Pinpoint the cell where the given text exists, returning its [X, Y] midpoint coordinate. 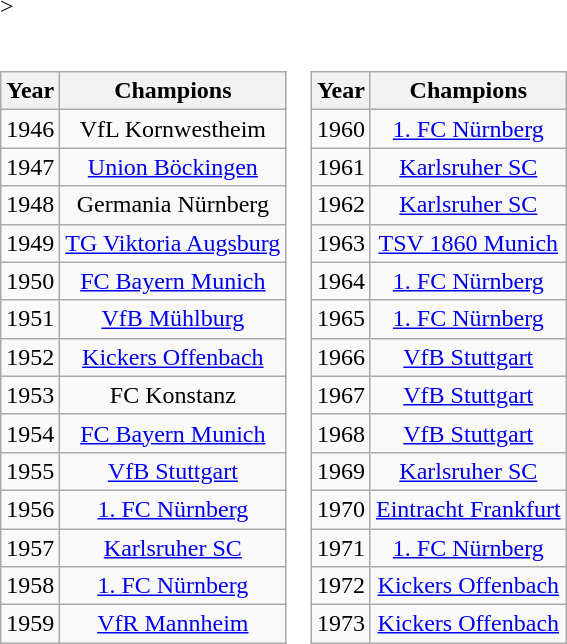
1971 [340, 547]
1957 [30, 547]
VfR Mannheim [173, 624]
1956 [30, 509]
1950 [30, 281]
Eintracht Frankfurt [468, 509]
1960 [340, 129]
1955 [30, 471]
1963 [340, 243]
1951 [30, 319]
TG Viktoria Augsburg [173, 243]
1970 [340, 509]
FC Konstanz [173, 395]
Union Böckingen [173, 167]
TSV 1860 Munich [468, 243]
1973 [340, 624]
VfB Mühlburg [173, 319]
VfL Kornwestheim [173, 129]
1949 [30, 243]
1946 [30, 129]
1948 [30, 205]
1962 [340, 205]
Germania Nürnberg [173, 205]
1972 [340, 586]
1964 [340, 281]
1954 [30, 433]
1959 [30, 624]
1969 [340, 471]
1965 [340, 319]
1958 [30, 586]
1952 [30, 357]
1947 [30, 167]
1968 [340, 433]
1967 [340, 395]
1953 [30, 395]
1966 [340, 357]
1961 [340, 167]
